Detect which cell encompasses the target text, then output its (x, y) center coordinate. 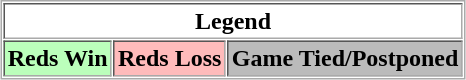
Game Tied/Postponed (344, 58)
Reds Win (58, 58)
Legend (233, 21)
Reds Loss (169, 58)
